Locate the cell with the specified text and output its [x, y] center coordinate. 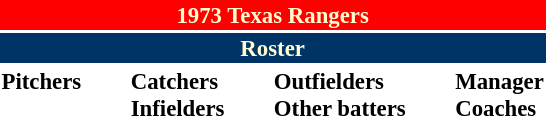
Roster [272, 48]
1973 Texas Rangers [272, 15]
